Output the [x, y] coordinate of the center of the cell containing the given text.  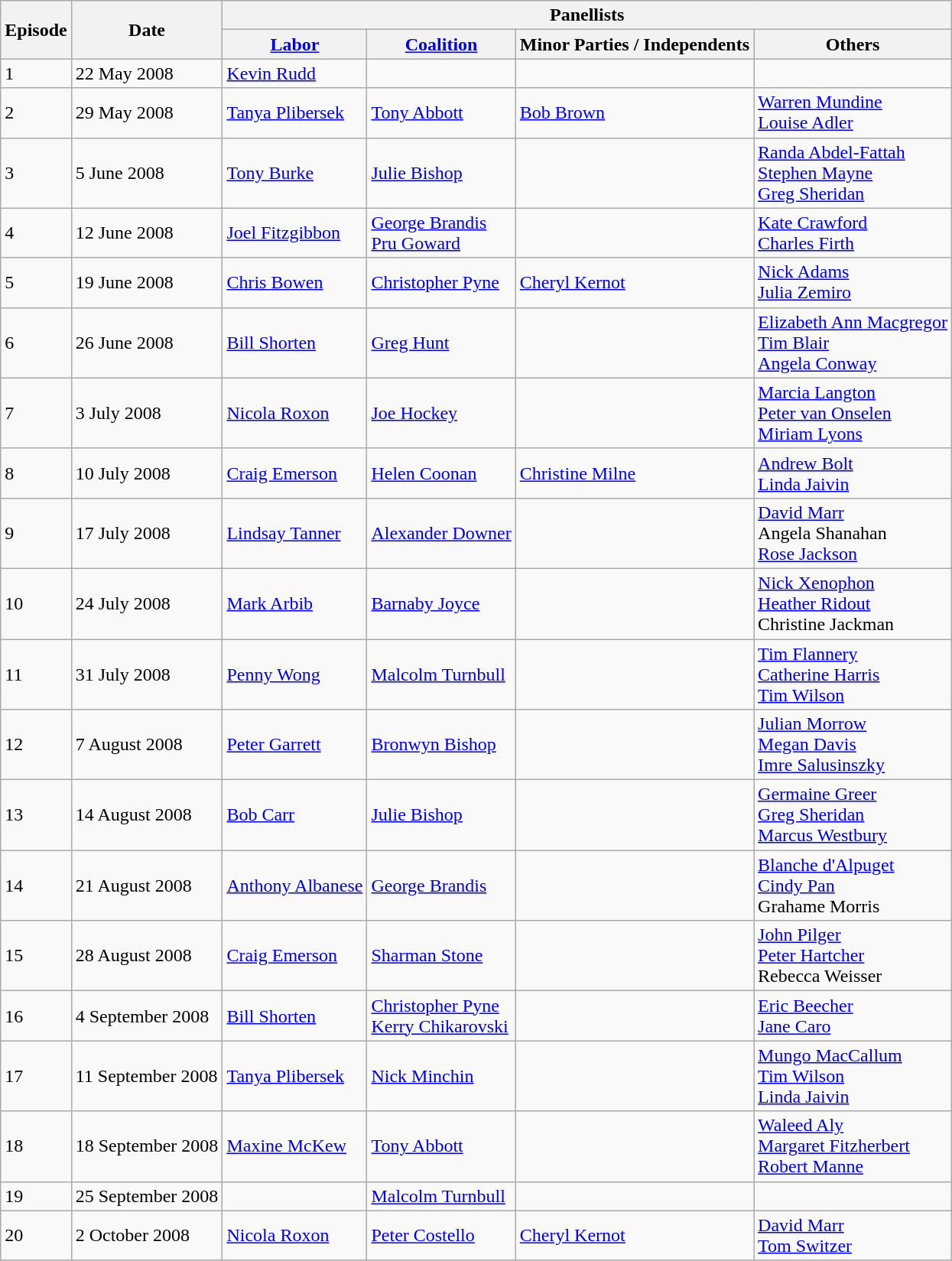
Mark Arbib [295, 603]
Christine Milne [635, 473]
Nick AdamsJulia Zemiro [853, 283]
Chris Bowen [295, 283]
Christopher Pyne [441, 283]
George BrandisPru Goward [441, 232]
Coalition [441, 44]
Elizabeth Ann MacgregorTim BlairAngela Conway [853, 343]
6 [36, 343]
10 [36, 603]
Waleed AlyMargaret FitzherbertRobert Manne [853, 1146]
4 [36, 232]
Peter Garrett [295, 745]
Helen Coonan [441, 473]
Julian MorrowMegan DavisImre Salusinszky [853, 745]
10 July 2008 [147, 473]
Sharman Stone [441, 956]
Warren MundineLouise Adler [853, 113]
Peter Costello [441, 1236]
Kevin Rudd [295, 73]
3 [36, 173]
Lindsay Tanner [295, 533]
8 [36, 473]
12 June 2008 [147, 232]
14 August 2008 [147, 815]
24 July 2008 [147, 603]
16 [36, 1016]
Nick XenophonHeather RidoutChristine Jackman [853, 603]
25 September 2008 [147, 1196]
21 August 2008 [147, 886]
Blanche d'AlpugetCindy PanGrahame Morris [853, 886]
1 [36, 73]
28 August 2008 [147, 956]
Joel Fitzgibbon [295, 232]
Randa Abdel-FattahStephen MayneGreg Sheridan [853, 173]
13 [36, 815]
John PilgerPeter HartcherRebecca Weisser [853, 956]
Tony Burke [295, 173]
Date [147, 30]
9 [36, 533]
11 September 2008 [147, 1076]
7 August 2008 [147, 745]
David MarrAngela ShanahanRose Jackson [853, 533]
26 June 2008 [147, 343]
Penny Wong [295, 674]
Bronwyn Bishop [441, 745]
31 July 2008 [147, 674]
20 [36, 1236]
11 [36, 674]
12 [36, 745]
David MarrTom Switzer [853, 1236]
Panellists [587, 15]
Bob Carr [295, 815]
19 June 2008 [147, 283]
29 May 2008 [147, 113]
2 October 2008 [147, 1236]
15 [36, 956]
Andrew BoltLinda Jaivin [853, 473]
Others [853, 44]
7 [36, 413]
Maxine McKew [295, 1146]
19 [36, 1196]
George Brandis [441, 886]
Bob Brown [635, 113]
17 July 2008 [147, 533]
14 [36, 886]
Kate CrawfordCharles Firth [853, 232]
Labor [295, 44]
2 [36, 113]
3 July 2008 [147, 413]
Minor Parties / Independents [635, 44]
Anthony Albanese [295, 886]
Christopher PyneKerry Chikarovski [441, 1016]
Greg Hunt [441, 343]
22 May 2008 [147, 73]
Germaine GreerGreg SheridanMarcus Westbury [853, 815]
Eric BeecherJane Caro [853, 1016]
Nick Minchin [441, 1076]
Episode [36, 30]
17 [36, 1076]
Alexander Downer [441, 533]
5 June 2008 [147, 173]
4 September 2008 [147, 1016]
Joe Hockey [441, 413]
Mungo MacCallumTim WilsonLinda Jaivin [853, 1076]
Tim FlanneryCatherine HarrisTim Wilson [853, 674]
5 [36, 283]
Barnaby Joyce [441, 603]
Marcia LangtonPeter van OnselenMiriam Lyons [853, 413]
18 [36, 1146]
18 September 2008 [147, 1146]
